Extract the (x, y) coordinate from the center of the cell holding the provided text.  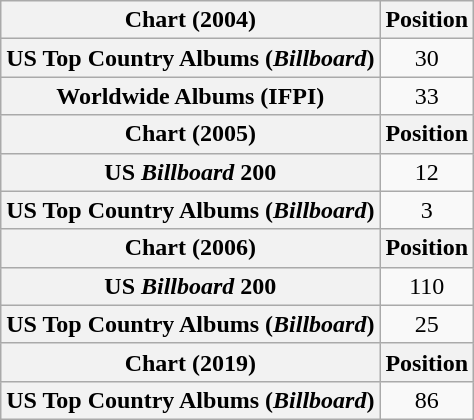
25 (427, 324)
Chart (2004) (190, 20)
Chart (2005) (190, 134)
3 (427, 210)
Chart (2019) (190, 362)
110 (427, 286)
Worldwide Albums (IFPI) (190, 96)
33 (427, 96)
86 (427, 400)
30 (427, 58)
12 (427, 172)
Chart (2006) (190, 248)
